Return the [X, Y] coordinate for the center point of the cell that contains the specified text.  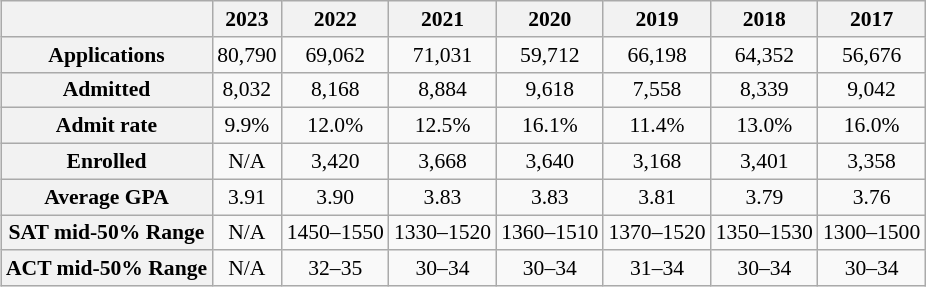
31–34 [656, 268]
1360–1510 [550, 232]
13.0% [764, 126]
2022 [336, 19]
9,618 [550, 90]
3.79 [764, 197]
7,558 [656, 90]
12.5% [442, 126]
80,790 [246, 54]
16.1% [550, 126]
16.0% [872, 126]
ACT mid-50% Range [106, 268]
8,884 [442, 90]
69,062 [336, 54]
3,640 [550, 161]
Applications [106, 54]
1370–1520 [656, 232]
3.91 [246, 197]
32–35 [336, 268]
Enrolled [106, 161]
9,042 [872, 90]
2020 [550, 19]
12.0% [336, 126]
3.81 [656, 197]
Average GPA [106, 197]
11.4% [656, 126]
64,352 [764, 54]
3,401 [764, 161]
1330–1520 [442, 232]
1350–1530 [764, 232]
8,339 [764, 90]
3,168 [656, 161]
3,358 [872, 161]
SAT mid-50% Range [106, 232]
Admit rate [106, 126]
56,676 [872, 54]
3.90 [336, 197]
2018 [764, 19]
71,031 [442, 54]
2019 [656, 19]
66,198 [656, 54]
3,420 [336, 161]
3.76 [872, 197]
2021 [442, 19]
1450–1550 [336, 232]
2023 [246, 19]
59,712 [550, 54]
8,168 [336, 90]
2017 [872, 19]
Admitted [106, 90]
9.9% [246, 126]
8,032 [246, 90]
3,668 [442, 161]
1300–1500 [872, 232]
